Search for the cell housing the specified text and yield its [X, Y] center coordinate. 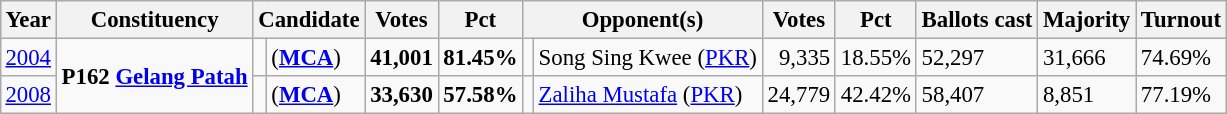
77.19% [1182, 95]
52,297 [976, 57]
9,335 [798, 57]
74.69% [1182, 57]
58,407 [976, 95]
33,630 [402, 95]
57.58% [480, 95]
2008 [28, 95]
2004 [28, 57]
8,851 [1087, 95]
Song Sing Kwee (PKR) [648, 57]
P162 Gelang Patah [154, 76]
24,779 [798, 95]
Majority [1087, 20]
41,001 [402, 57]
31,666 [1087, 57]
Turnout [1182, 20]
42.42% [876, 95]
81.45% [480, 57]
Ballots cast [976, 20]
Opponent(s) [643, 20]
Candidate [309, 20]
18.55% [876, 57]
Constituency [154, 20]
Zaliha Mustafa (PKR) [648, 95]
Year [28, 20]
